Search for the cell housing the specified text and yield its (x, y) center coordinate. 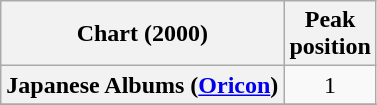
Peakposition (330, 34)
Japanese Albums (Oricon) (142, 85)
Chart (2000) (142, 34)
1 (330, 85)
